Scan for the cell matching the given text and deliver its (x, y) coordinate at center. 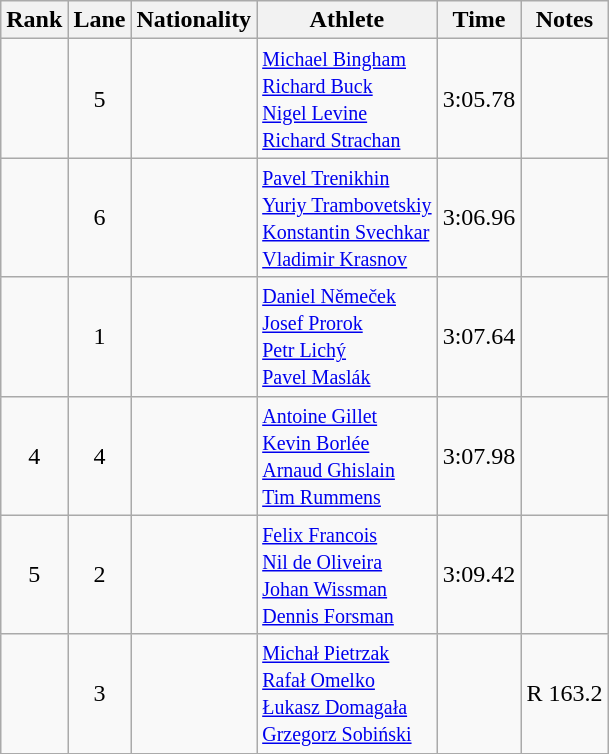
Michał Pietrzak Rafał Omelko Łukasz Domagała Grzegorz Sobiński (347, 694)
Time (479, 20)
R 163.2 (564, 694)
2 (100, 574)
3:05.78 (479, 98)
3:07.64 (479, 336)
Daniel NěmečekJosef ProrokPetr LichýPavel Maslák (347, 336)
Rank (34, 20)
Notes (564, 20)
3:09.42 (479, 574)
3:06.96 (479, 218)
Lane (100, 20)
3:07.98 (479, 456)
Antoine GilletKevin Borlée Arnaud Ghislain Tim Rummens (347, 456)
Michael Bingham Richard BuckNigel Levine Richard Strachan (347, 98)
6 (100, 218)
1 (100, 336)
Athlete (347, 20)
3 (100, 694)
Felix Francois Nil de Oliveira Johan Wissman Dennis Forsman (347, 574)
Nationality (194, 20)
Pavel TrenikhinYuriy TrambovetskiyKonstantin SvechkarVladimir Krasnov (347, 218)
